Search for the cell housing the specified text and yield its (x, y) center coordinate. 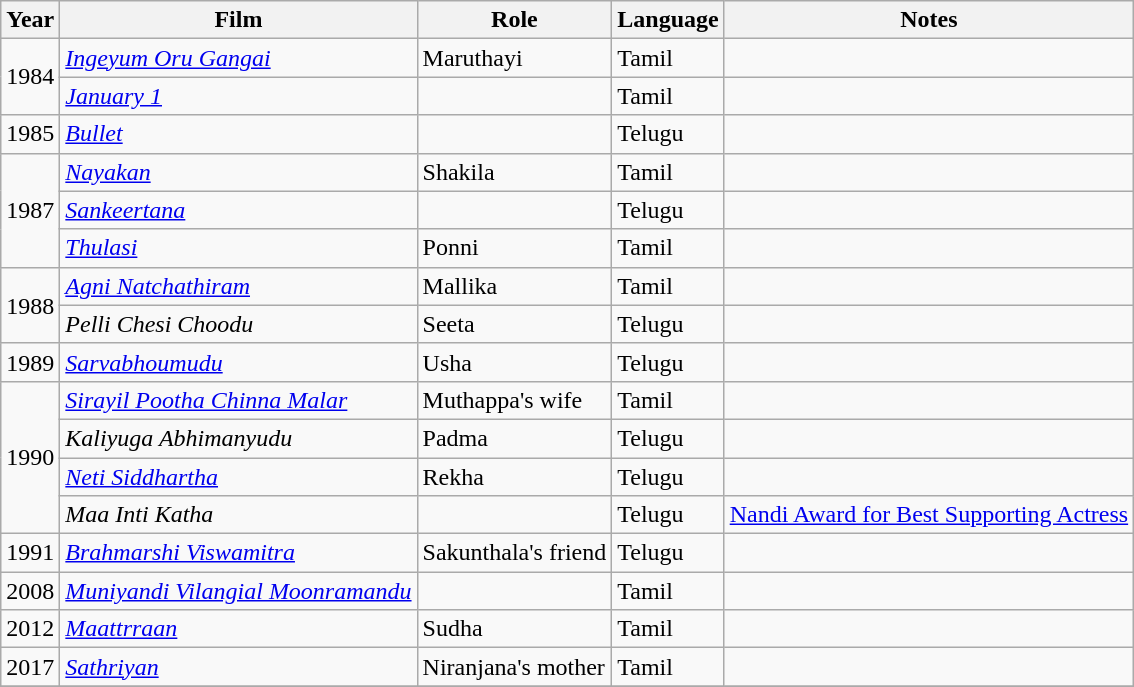
Niranjana's mother (514, 667)
Thulasi (238, 248)
Usha (514, 362)
Mallika (514, 286)
Shakila (514, 172)
Role (514, 20)
Sankeertana (238, 210)
Seeta (514, 324)
2017 (30, 667)
2008 (30, 591)
1984 (30, 77)
Bullet (238, 134)
Brahmarshi Viswamitra (238, 553)
1985 (30, 134)
Sarvabhoumudu (238, 362)
2012 (30, 629)
Kaliyuga Abhimanyudu (238, 438)
Sudha (514, 629)
Sakunthala's friend (514, 553)
Maa Inti Katha (238, 515)
1988 (30, 305)
Year (30, 20)
Nandi Award for Best Supporting Actress (928, 515)
Ingeyum Oru Gangai (238, 58)
Rekha (514, 477)
Film (238, 20)
Muthappa's wife (514, 400)
1987 (30, 210)
Nayakan (238, 172)
Language (668, 20)
Muniyandi Vilangial Moonramandu (238, 591)
1990 (30, 457)
Maattrraan (238, 629)
Maruthayi (514, 58)
Padma (514, 438)
1989 (30, 362)
Agni Natchathiram (238, 286)
1991 (30, 553)
Sirayil Pootha Chinna Malar (238, 400)
Sathriyan (238, 667)
Neti Siddhartha (238, 477)
January 1 (238, 96)
Ponni (514, 248)
Pelli Chesi Choodu (238, 324)
Notes (928, 20)
